Find where the given text appears and provide that cell's center as [x, y] coordinate. 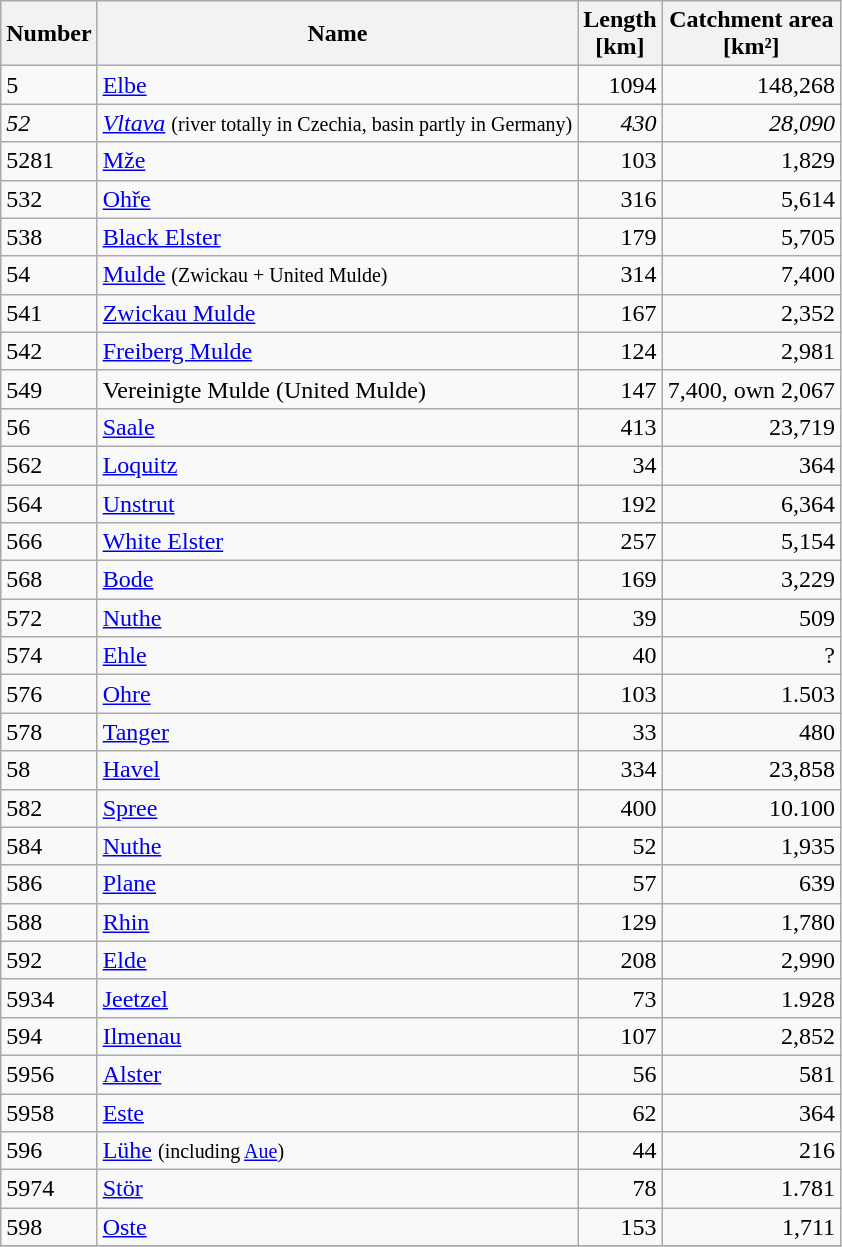
5,154 [751, 542]
Vereinigte Mulde (United Mulde) [338, 389]
562 [49, 465]
Black Elster [338, 237]
39 [620, 618]
594 [49, 1036]
Spree [338, 808]
1,711 [751, 1227]
Ehle [338, 656]
Zwickau Mulde [338, 313]
Tanger [338, 732]
Saale [338, 427]
582 [49, 808]
7,400, own 2,067 [751, 389]
1094 [620, 85]
54 [49, 275]
598 [49, 1227]
148,268 [751, 85]
78 [620, 1189]
549 [49, 389]
23,719 [751, 427]
Stör [338, 1189]
Alster [338, 1074]
Ohře [338, 199]
192 [620, 503]
Unstrut [338, 503]
Rhin [338, 922]
10.100 [751, 808]
3,229 [751, 580]
Catchment area[km²] [751, 34]
216 [751, 1151]
257 [620, 542]
208 [620, 960]
5974 [49, 1189]
639 [751, 884]
2,852 [751, 1036]
1,780 [751, 922]
Vltava (river totally in Czechia, basin partly in Germany) [338, 123]
2,981 [751, 351]
58 [49, 770]
Lühe (including Aue) [338, 1151]
34 [620, 465]
2,990 [751, 960]
23,858 [751, 770]
40 [620, 656]
541 [49, 313]
107 [620, 1036]
Elde [338, 960]
62 [620, 1113]
5956 [49, 1074]
129 [620, 922]
Este [338, 1113]
316 [620, 199]
Mže [338, 161]
44 [620, 1151]
480 [751, 732]
578 [49, 732]
? [751, 656]
574 [49, 656]
592 [49, 960]
5 [49, 85]
Elbe [338, 85]
1.928 [751, 998]
167 [620, 313]
1.781 [751, 1189]
73 [620, 998]
588 [49, 922]
Bode [338, 580]
538 [49, 237]
Ilmenau [338, 1036]
7,400 [751, 275]
509 [751, 618]
Oste [338, 1227]
581 [751, 1074]
5281 [49, 161]
5,705 [751, 237]
124 [620, 351]
White Elster [338, 542]
586 [49, 884]
334 [620, 770]
Length[km] [620, 34]
Plane [338, 884]
1,935 [751, 846]
Mulde (Zwickau + United Mulde) [338, 275]
Number [49, 34]
542 [49, 351]
169 [620, 580]
1.503 [751, 694]
532 [49, 199]
568 [49, 580]
2,352 [751, 313]
147 [620, 389]
400 [620, 808]
179 [620, 237]
1,829 [751, 161]
596 [49, 1151]
413 [620, 427]
564 [49, 503]
Ohre [338, 694]
Name [338, 34]
576 [49, 694]
Havel [338, 770]
Loquitz [338, 465]
6,364 [751, 503]
5958 [49, 1113]
572 [49, 618]
566 [49, 542]
Jeetzel [338, 998]
28,090 [751, 123]
153 [620, 1227]
33 [620, 732]
57 [620, 884]
5,614 [751, 199]
430 [620, 123]
5934 [49, 998]
314 [620, 275]
Freiberg Mulde [338, 351]
584 [49, 846]
